Pinpoint the cell where the given text exists, returning its [X, Y] midpoint coordinate. 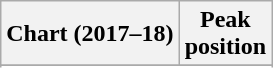
Chart (2017–18) [90, 34]
Peak position [225, 34]
